Provide the (X, Y) coordinate of the cell's center where the given text is located.  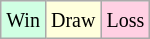
Win (24, 20)
Draw (72, 20)
Loss (126, 20)
